Capture the cell that displays the provided text and extract its [X, Y] central coordinate. 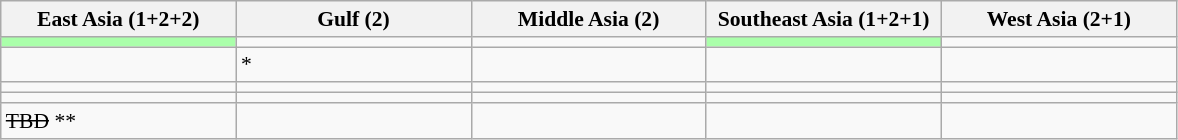
Middle Asia (2) [588, 19]
East Asia (1+2+2) [118, 19]
Gulf (2) [354, 19]
* [354, 65]
TBD ** [118, 121]
Southeast Asia (1+2+1) [824, 19]
West Asia (2+1) [1058, 19]
